Output the (x, y) coordinate of the center of the cell containing the given text.  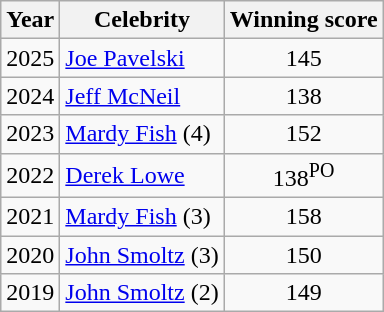
2023 (30, 134)
Mardy Fish (3) (142, 217)
138PO (304, 176)
Celebrity (142, 20)
2022 (30, 176)
138 (304, 96)
152 (304, 134)
John Smoltz (3) (142, 255)
158 (304, 217)
Derek Lowe (142, 176)
2020 (30, 255)
Joe Pavelski (142, 58)
2021 (30, 217)
150 (304, 255)
2024 (30, 96)
Winning score (304, 20)
149 (304, 293)
2019 (30, 293)
Jeff McNeil (142, 96)
2025 (30, 58)
John Smoltz (2) (142, 293)
145 (304, 58)
Mardy Fish (4) (142, 134)
Year (30, 20)
